Search for the cell housing the specified text and yield its [X, Y] center coordinate. 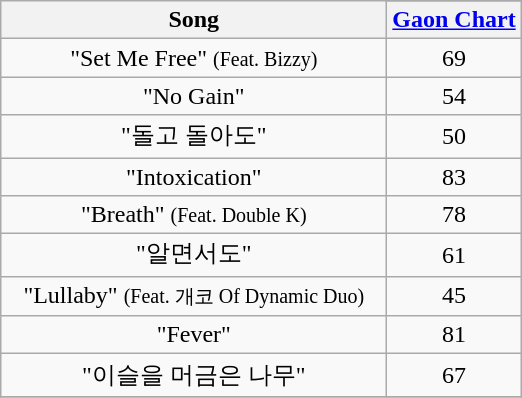
"이슬을 머금은 나무" [194, 376]
"Set Me Free" (Feat. Bizzy) [194, 58]
"Lullaby" (Feat. 개코 Of Dynamic Duo) [194, 296]
"Breath" (Feat. Double K) [194, 215]
50 [454, 136]
"알면서도" [194, 256]
81 [454, 335]
45 [454, 296]
67 [454, 376]
"Intoxication" [194, 177]
78 [454, 215]
69 [454, 58]
"돌고 돌아도" [194, 136]
83 [454, 177]
Gaon Chart [454, 20]
"No Gain" [194, 96]
54 [454, 96]
Song [194, 20]
"Fever" [194, 335]
61 [454, 256]
